Provide the [x, y] coordinate of the cell's center where the given text is located.  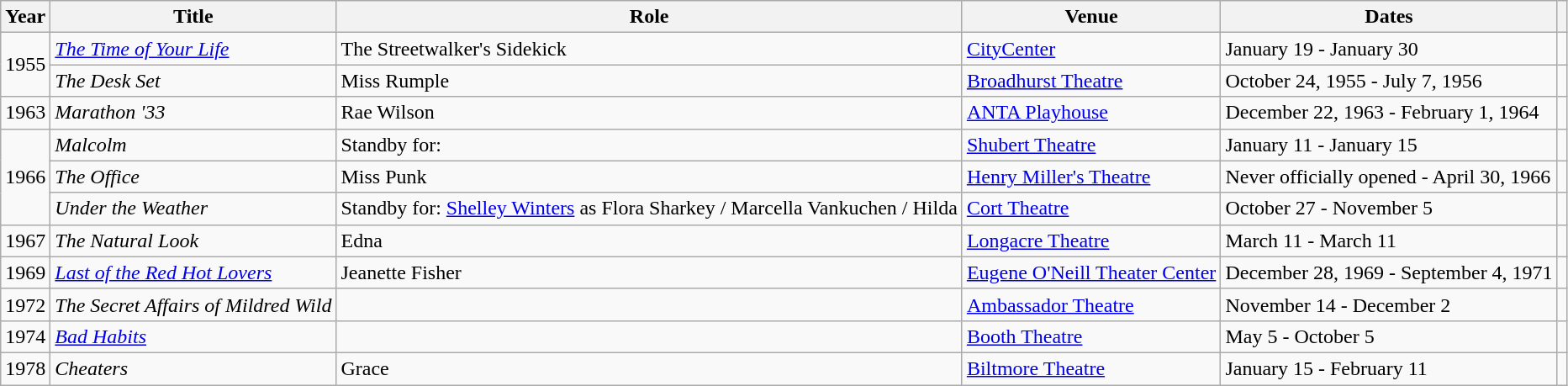
The Streetwalker's Sidekick [649, 49]
The Time of Your Life [193, 49]
Under the Weather [193, 209]
Cort Theatre [1091, 209]
Role [649, 17]
Edna [649, 241]
Standby for: [649, 145]
Ambassador Theatre [1091, 304]
Malcolm [193, 145]
Shubert Theatre [1091, 145]
1963 [25, 113]
Dates [1389, 17]
CityCenter [1091, 49]
Title [193, 17]
Biltmore Theatre [1091, 368]
1969 [25, 272]
December 28, 1969 - September 4, 1971 [1389, 272]
1972 [25, 304]
1974 [25, 336]
Jeanette Fisher [649, 272]
Henry Miller's Theatre [1091, 177]
Miss Punk [649, 177]
January 11 - January 15 [1389, 145]
October 24, 1955 - July 7, 1956 [1389, 81]
Booth Theatre [1091, 336]
Bad Habits [193, 336]
The Secret Affairs of Mildred Wild [193, 304]
1967 [25, 241]
1966 [25, 177]
December 22, 1963 - February 1, 1964 [1389, 113]
January 19 - January 30 [1389, 49]
1978 [25, 368]
ANTA Playhouse [1091, 113]
Standby for: Shelley Winters as Flora Sharkey / Marcella Vankuchen / Hilda [649, 209]
Broadhurst Theatre [1091, 81]
Miss Rumple [649, 81]
Year [25, 17]
January 15 - February 11 [1389, 368]
May 5 - October 5 [1389, 336]
The Natural Look [193, 241]
The Office [193, 177]
Cheaters [193, 368]
November 14 - December 2 [1389, 304]
Marathon '33 [193, 113]
October 27 - November 5 [1389, 209]
The Desk Set [193, 81]
Venue [1091, 17]
Last of the Red Hot Lovers [193, 272]
Grace [649, 368]
Longacre Theatre [1091, 241]
1955 [25, 65]
Never officially opened - April 30, 1966 [1389, 177]
Rae Wilson [649, 113]
Eugene O'Neill Theater Center [1091, 272]
March 11 - March 11 [1389, 241]
